For the text-containing cell, return its midpoint in (x, y) coordinate format. 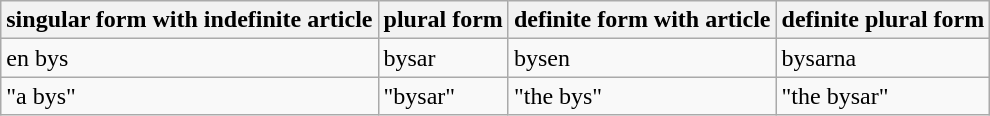
bysar (443, 58)
bysen (642, 58)
definite form with article (642, 20)
"a bys" (190, 96)
en bys (190, 58)
definite plural form (883, 20)
"bysar" (443, 96)
"the bys" (642, 96)
"the bysar" (883, 96)
bysarna (883, 58)
singular form with indefinite article (190, 20)
plural form (443, 20)
